Output the (x, y) coordinate of the center of the cell containing the given text.  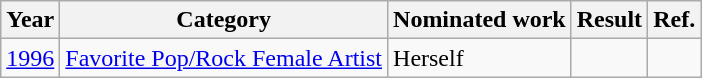
Category (224, 20)
1996 (30, 58)
Ref. (674, 20)
Nominated work (480, 20)
Result (609, 20)
Favorite Pop/Rock Female Artist (224, 58)
Year (30, 20)
Herself (480, 58)
